Determine the (X, Y) coordinate at the center of the cell enclosing the given text.  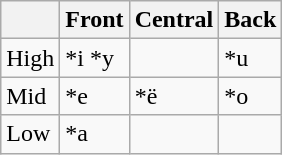
Back (250, 20)
*a (94, 134)
*i *y (94, 58)
Front (94, 20)
*o (250, 96)
Central (174, 20)
*ë (174, 96)
Mid (30, 96)
Low (30, 134)
*e (94, 96)
High (30, 58)
*u (250, 58)
